Scan for the cell matching the given text and deliver its [x, y] coordinate at center. 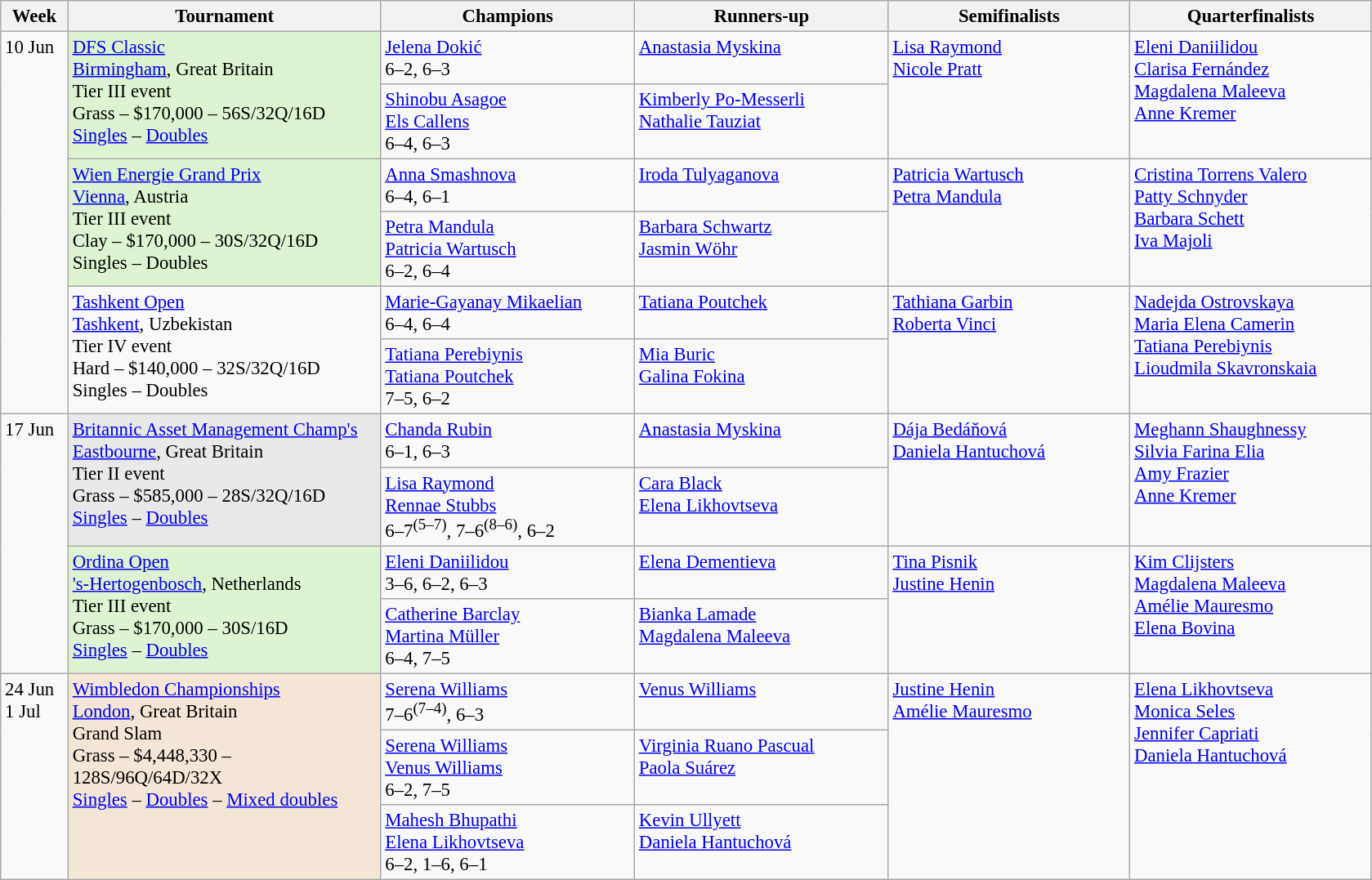
Shinobu Asagoe Els Callens6–4, 6–3 [508, 122]
Runners-up [762, 16]
Nadejda Ostrovskaya Maria Elena Camerin Tatiana Perebiynis Lioudmila Skavronskaia [1251, 351]
Tatiana Poutchek [762, 314]
Serena Williams Venus Williams6–2, 7–5 [508, 767]
Elena Dementieva [762, 572]
Barbara Schwartz Jasmin Wöhr [762, 249]
Semifinalists [1009, 16]
Wimbledon Championships London, Great Britain Grand Slam Grass – $4,448,330 – 128S/96Q/64D/32XSingles – Doubles – Mixed doubles [224, 776]
Quarterfinalists [1251, 16]
DFS Classic Birmingham, Great Britain Tier III event Grass – $170,000 – 56S/32Q/16DSingles – Doubles [224, 96]
Venus Williams [762, 701]
Meghann Shaughnessy Silvia Farina Elia Amy Frazier Anne Kremer [1251, 480]
Cristina Torrens Valero Patty Schnyder Barbara Schett Iva Majoli [1251, 223]
Mia Buric Galina Fokina [762, 377]
Justine Henin Amélie Mauresmo [1009, 776]
Tatiana Perebiynis Tatiana Poutchek7–5, 6–2 [508, 377]
Chanda Rubin 6–1, 6–3 [508, 441]
Lisa Raymond Nicole Pratt [1009, 96]
Jelena Dokić 6–2, 6–3 [508, 59]
Week [34, 16]
Britannic Asset Management Champ's Eastbourne, Great Britain Tier II event Grass – $585,000 – 28S/32Q/16D Singles – Doubles [224, 480]
10 Jun [34, 224]
Petra Mandula Patricia Wartusch6–2, 6–4 [508, 249]
Patricia Wartusch Petra Mandula [1009, 223]
Cara Black Elena Likhovtseva [762, 507]
Tashkent Open Tashkent, Uzbekistan Tier IV event Hard – $140,000 – 32S/32Q/16DSingles – Doubles [224, 351]
Champions [508, 16]
17 Jun [34, 544]
Anna Smashnova 6–4, 6–1 [508, 186]
Iroda Tulyaganova [762, 186]
Serena Williams 7–6(7–4), 6–3 [508, 701]
Lisa Raymond Rennae Stubbs6–7(5–7), 7–6(8–6), 6–2 [508, 507]
Eleni Daniilidou 3–6, 6–2, 6–3 [508, 572]
Marie-Gayanay Mikaelian 6–4, 6–4 [508, 314]
Catherine Barclay Martina Müller6–4, 7–5 [508, 636]
Tathiana Garbin Roberta Vinci [1009, 351]
Tina Pisnik Justine Henin [1009, 610]
Virginia Ruano Pascual Paola Suárez [762, 767]
Bianka Lamade Magdalena Maleeva [762, 636]
Elena Likhovtseva Monica Seles Jennifer Capriati Daniela Hantuchová [1251, 776]
Kevin Ullyett Daniela Hantuchová [762, 842]
Tournament [224, 16]
Wien Energie Grand Prix Vienna, Austria Tier III event Clay – $170,000 – 30S/32Q/16DSingles – Doubles [224, 223]
Kim Clijsters Magdalena Maleeva Amélie Mauresmo Elena Bovina [1251, 610]
Kimberly Po-Messerli Nathalie Tauziat [762, 122]
24 Jun1 Jul [34, 776]
Mahesh Bhupathi Elena Likhovtseva6–2, 1–6, 6–1 [508, 842]
Ordina Open 's-Hertogenbosch, Netherlands Tier III event Grass – $170,000 – 30S/16DSingles – Doubles [224, 610]
Dája Bedáňová Daniela Hantuchová [1009, 480]
Eleni Daniilidou Clarisa Fernández Magdalena Maleeva Anne Kremer [1251, 96]
